Provide the [x, y] coordinate of the cell's center where the given text is located.  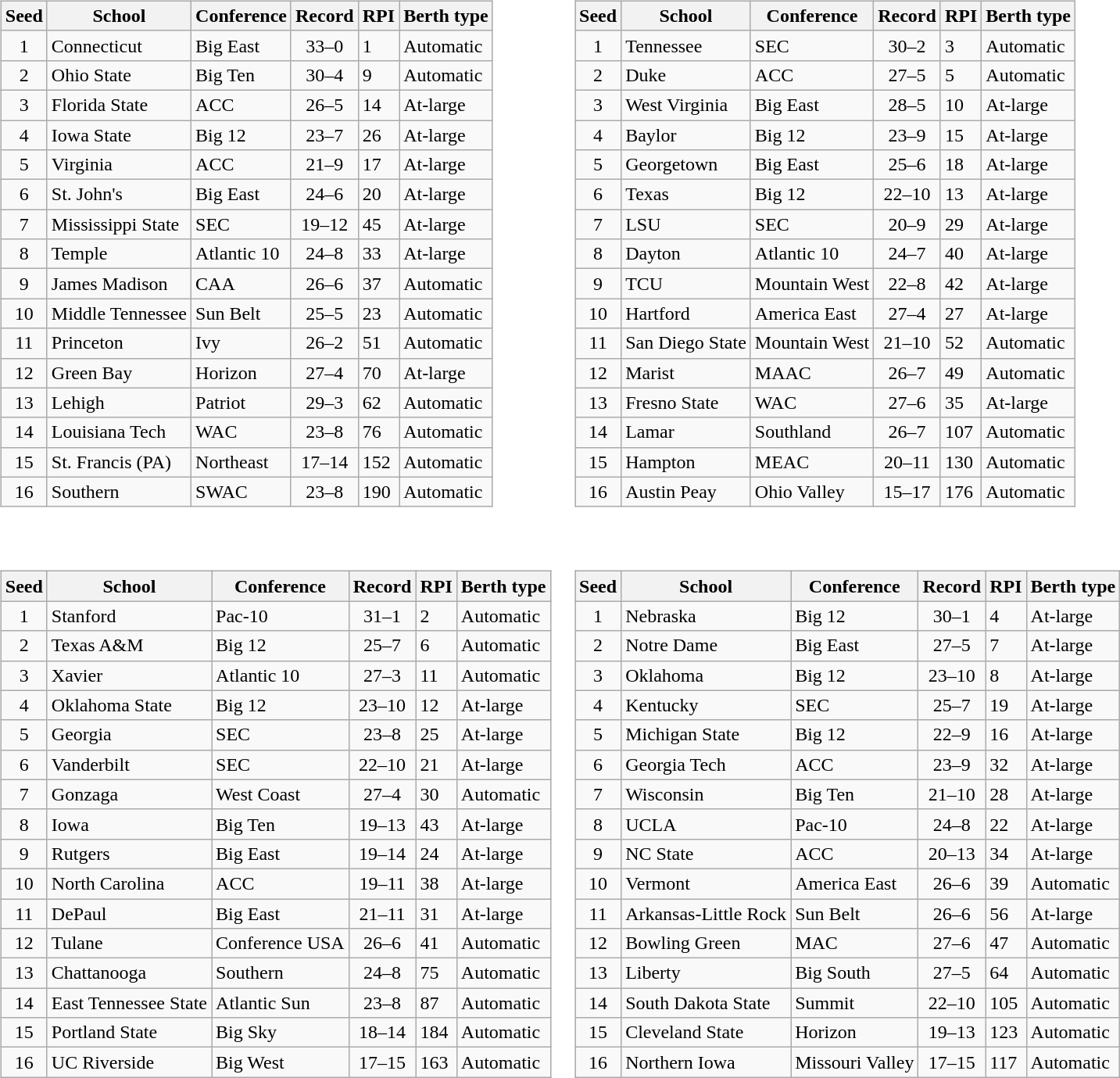
Kentucky [707, 705]
26 [378, 135]
37 [378, 284]
117 [1006, 1062]
Atlantic Sun [281, 1003]
17 [378, 165]
Tennessee [686, 45]
West Virginia [686, 105]
21–11 [382, 914]
UCLA [707, 824]
Marist [686, 373]
Gonzaga [129, 794]
Xavier [129, 675]
43 [436, 824]
CAA [242, 284]
Nebraska [707, 616]
St. John's [119, 195]
23–7 [324, 135]
Georgia [129, 735]
31–1 [382, 616]
32 [1006, 765]
22–8 [907, 284]
Tulane [129, 944]
24 [436, 854]
30–2 [907, 45]
Hampton [686, 462]
19 [1006, 705]
Chattanooga [129, 973]
17–14 [324, 462]
Ohio Valley [811, 492]
West Coast [281, 794]
38 [436, 883]
49 [961, 373]
26–5 [324, 105]
22 [1006, 824]
176 [961, 492]
Summit [855, 1003]
Connecticut [119, 45]
Dayton [686, 254]
Arkansas-Little Rock [707, 914]
52 [961, 343]
North Carolina [129, 883]
Patriot [242, 403]
64 [1006, 973]
19–14 [382, 854]
20–9 [907, 224]
75 [436, 973]
30 [436, 794]
Oklahoma State [129, 705]
East Tennessee State [129, 1003]
Georgia Tech [707, 765]
27 [961, 313]
Conference USA [281, 944]
30–1 [952, 616]
St. Francis (PA) [119, 462]
Iowa State [119, 135]
28–5 [907, 105]
San Diego State [686, 343]
Southland [811, 432]
130 [961, 462]
20–11 [907, 462]
18 [961, 165]
Cleveland State [707, 1033]
NC State [707, 854]
Portland State [129, 1033]
TCU [686, 284]
MEAC [811, 462]
LSU [686, 224]
20 [378, 195]
29–3 [324, 403]
Vermont [707, 883]
Louisiana Tech [119, 432]
Mississippi State [119, 224]
47 [1006, 944]
Liberty [707, 973]
Stanford [129, 616]
Rutgers [129, 854]
Florida State [119, 105]
123 [1006, 1033]
19–12 [324, 224]
25 [436, 735]
87 [436, 1003]
25–5 [324, 313]
Georgetown [686, 165]
41 [436, 944]
Texas A&M [129, 646]
76 [378, 432]
29 [961, 224]
20–13 [952, 854]
Virginia [119, 165]
62 [378, 403]
34 [1006, 854]
Middle Tennessee [119, 313]
19–11 [382, 883]
Lehigh [119, 403]
Bowling Green [707, 944]
Missouri Valley [855, 1062]
18–14 [382, 1033]
Oklahoma [707, 675]
21–9 [324, 165]
Big West [281, 1062]
27–3 [382, 675]
Northeast [242, 462]
Green Bay [119, 373]
Wisconsin [707, 794]
56 [1006, 914]
SWAC [242, 492]
Iowa [129, 824]
70 [378, 373]
South Dakota State [707, 1003]
22–9 [952, 735]
Big Sky [281, 1033]
24–6 [324, 195]
15–17 [907, 492]
Fresno State [686, 403]
Ohio State [119, 75]
Ivy [242, 343]
33 [378, 254]
35 [961, 403]
Northern Iowa [707, 1062]
23 [378, 313]
Princeton [119, 343]
Austin Peay [686, 492]
105 [1006, 1003]
Duke [686, 75]
163 [436, 1062]
James Madison [119, 284]
Vanderbilt [129, 765]
Hartford [686, 313]
Baylor [686, 135]
42 [961, 284]
107 [961, 432]
MAC [855, 944]
Lamar [686, 432]
184 [436, 1033]
152 [378, 462]
Michigan State [707, 735]
21 [436, 765]
25–6 [907, 165]
UC Riverside [129, 1062]
28 [1006, 794]
MAAC [811, 373]
45 [378, 224]
DePaul [129, 914]
51 [378, 343]
40 [961, 254]
39 [1006, 883]
Notre Dame [707, 646]
31 [436, 914]
33–0 [324, 45]
Big South [855, 973]
Texas [686, 195]
24–7 [907, 254]
190 [378, 492]
Temple [119, 254]
26–2 [324, 343]
30–4 [324, 75]
